Pinpoint the cell where the given text exists, returning its (x, y) midpoint coordinate. 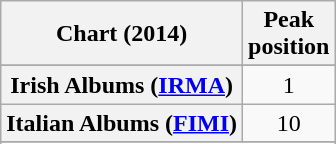
Italian Albums (FIMI) (122, 123)
Irish Albums (IRMA) (122, 85)
Chart (2014) (122, 34)
1 (289, 85)
10 (289, 123)
Peakposition (289, 34)
